For the text-containing cell, return its midpoint in (X, Y) coordinate format. 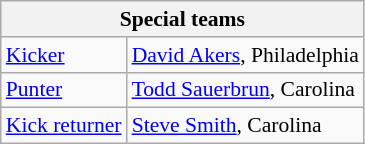
Kicker (64, 55)
Special teams (182, 19)
Kick returner (64, 126)
Todd Sauerbrun, Carolina (246, 90)
Steve Smith, Carolina (246, 126)
Punter (64, 90)
David Akers, Philadelphia (246, 55)
